Output the [x, y] coordinate of the center of the cell containing the given text.  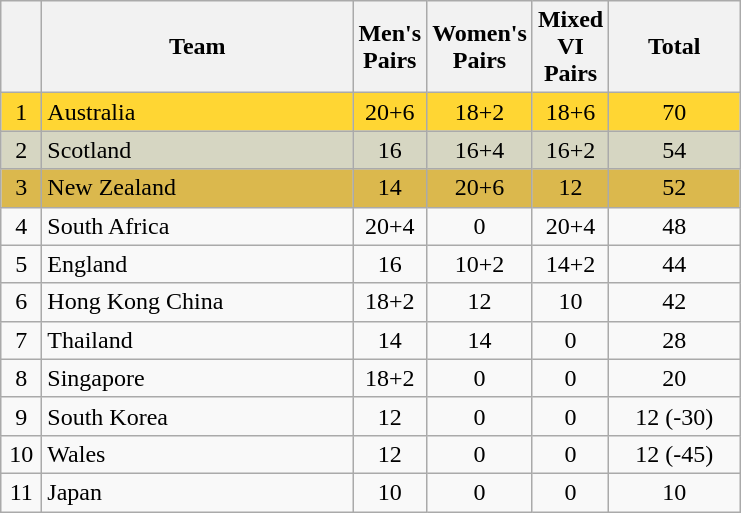
Hong Kong China [198, 302]
England [198, 264]
18+6 [570, 112]
12 (-45) [674, 454]
New Zealand [198, 188]
52 [674, 188]
5 [22, 264]
70 [674, 112]
7 [22, 340]
2 [22, 150]
14+2 [570, 264]
Australia [198, 112]
Singapore [198, 378]
9 [22, 416]
6 [22, 302]
28 [674, 340]
54 [674, 150]
Team [198, 47]
12 (-30) [674, 416]
3 [22, 188]
1 [22, 112]
Total [674, 47]
16+2 [570, 150]
Japan [198, 492]
8 [22, 378]
South Korea [198, 416]
16+4 [480, 150]
44 [674, 264]
11 [22, 492]
10+2 [480, 264]
4 [22, 226]
South Africa [198, 226]
Men's Pairs [390, 47]
48 [674, 226]
Wales [198, 454]
Thailand [198, 340]
Women's Pairs [480, 47]
42 [674, 302]
Scotland [198, 150]
Mixed VI Pairs [570, 47]
20 [674, 378]
